Output the [X, Y] coordinate of the center of the cell containing the given text.  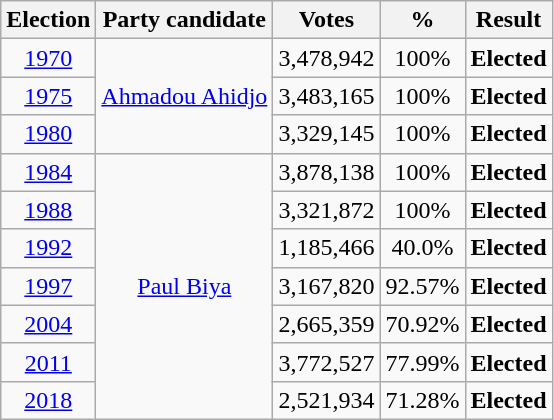
Votes [326, 20]
1,185,466 [326, 248]
3,878,138 [326, 172]
2,665,359 [326, 324]
1992 [48, 248]
1984 [48, 172]
1970 [48, 58]
71.28% [422, 400]
% [422, 20]
Party candidate [184, 20]
92.57% [422, 286]
1988 [48, 210]
3,772,527 [326, 362]
3,167,820 [326, 286]
1980 [48, 134]
3,321,872 [326, 210]
Paul Biya [184, 286]
Result [508, 20]
77.99% [422, 362]
40.0% [422, 248]
3,478,942 [326, 58]
1975 [48, 96]
2011 [48, 362]
3,483,165 [326, 96]
2,521,934 [326, 400]
1997 [48, 286]
Election [48, 20]
Ahmadou Ahidjo [184, 96]
2018 [48, 400]
3,329,145 [326, 134]
70.92% [422, 324]
2004 [48, 324]
